Scan for the cell matching the given text and deliver its [X, Y] coordinate at center. 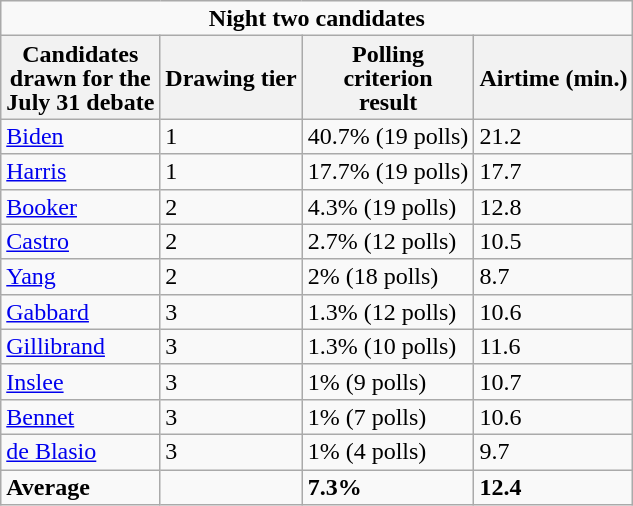
17.7 [554, 172]
Average [80, 488]
9.7 [554, 452]
Night two candidates [317, 18]
40.7% (19 polls) [388, 136]
12.4 [554, 488]
11.6 [554, 346]
Yang [80, 276]
Inslee [80, 382]
10.7 [554, 382]
de Blasio [80, 452]
2% (18 polls) [388, 276]
Castro [80, 242]
Biden [80, 136]
1% (4 polls) [388, 452]
8.7 [554, 276]
21.2 [554, 136]
2.7% (12 polls) [388, 242]
1.3% (10 polls) [388, 346]
17.7% (19 polls) [388, 172]
Drawing tier [231, 78]
12.8 [554, 206]
Bennet [80, 416]
Gillibrand [80, 346]
1.3% (12 polls) [388, 312]
1% (9 polls) [388, 382]
Gabbard [80, 312]
Candidates drawn for the July 31 debate [80, 78]
Harris [80, 172]
4.3% (19 polls) [388, 206]
1% (7 polls) [388, 416]
7.3% [388, 488]
Booker [80, 206]
10.5 [554, 242]
Polling criterion result [388, 78]
Airtime (min.) [554, 78]
